For the text-containing cell, return its midpoint in [x, y] coordinate format. 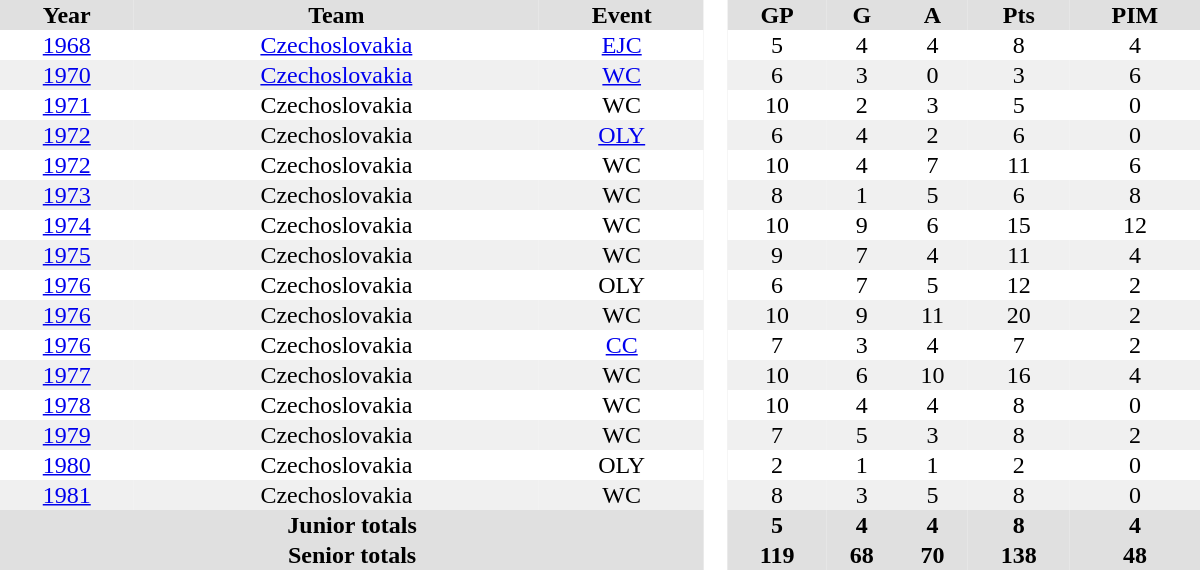
1979 [67, 435]
1974 [67, 225]
1973 [67, 195]
119 [778, 555]
15 [1019, 225]
Team [337, 15]
GP [778, 15]
A [932, 15]
70 [932, 555]
EJC [622, 45]
PIM [1135, 15]
G [862, 15]
48 [1135, 555]
1977 [67, 375]
Year [67, 15]
Senior totals [352, 555]
Junior totals [352, 525]
Pts [1019, 15]
16 [1019, 375]
138 [1019, 555]
Event [622, 15]
1975 [67, 255]
1968 [67, 45]
1981 [67, 495]
1980 [67, 465]
1971 [67, 105]
20 [1019, 315]
68 [862, 555]
CC [622, 345]
1978 [67, 405]
1970 [67, 75]
